For the text-containing cell, return its midpoint in [X, Y] coordinate format. 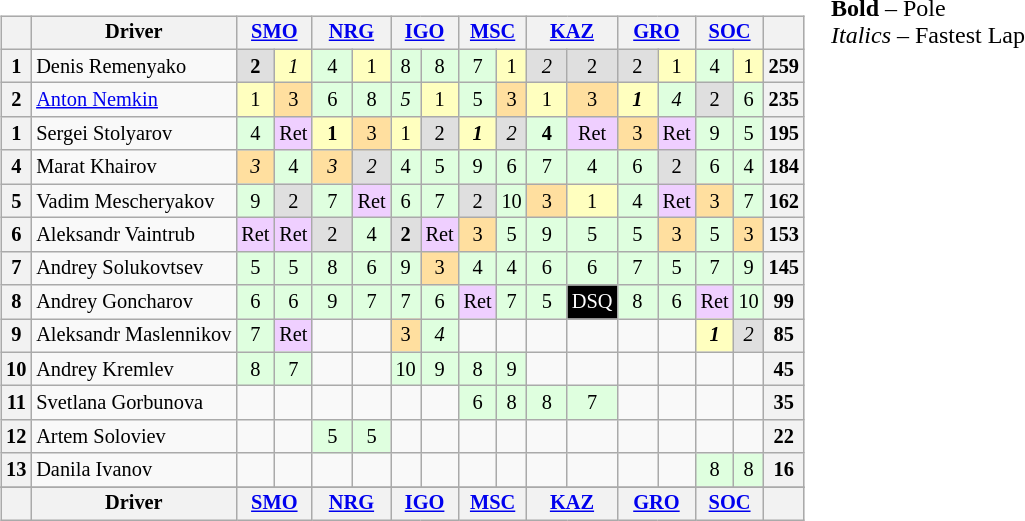
235 [784, 100]
99 [784, 302]
16 [784, 470]
Anton Nemkin [134, 100]
Denis Remenyako [134, 66]
DSQ [592, 302]
Andrey Solukovtsev [134, 268]
35 [784, 403]
12 [16, 437]
Andrey Goncharov [134, 302]
153 [784, 235]
85 [784, 336]
13 [16, 470]
145 [784, 268]
Artem Soloviev [134, 437]
Danila Ivanov [134, 470]
195 [784, 134]
Aleksandr Vaintrub [134, 235]
Vadim Mescheryakov [134, 201]
22 [784, 437]
45 [784, 369]
184 [784, 167]
259 [784, 66]
Marat Khairov [134, 167]
Sergei Stolyarov [134, 134]
11 [16, 403]
162 [784, 201]
Svetlana Gorbunova [134, 403]
Aleksandr Maslennikov [134, 336]
Andrey Kremlev [134, 369]
